Locate the cell with the specified text and output its (x, y) center coordinate. 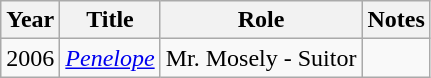
Penelope (110, 58)
Notes (396, 20)
Year (30, 20)
Title (110, 20)
Role (261, 20)
2006 (30, 58)
Mr. Mosely - Suitor (261, 58)
